Identify which cell holds the provided text, then report its (X, Y) central coordinate. 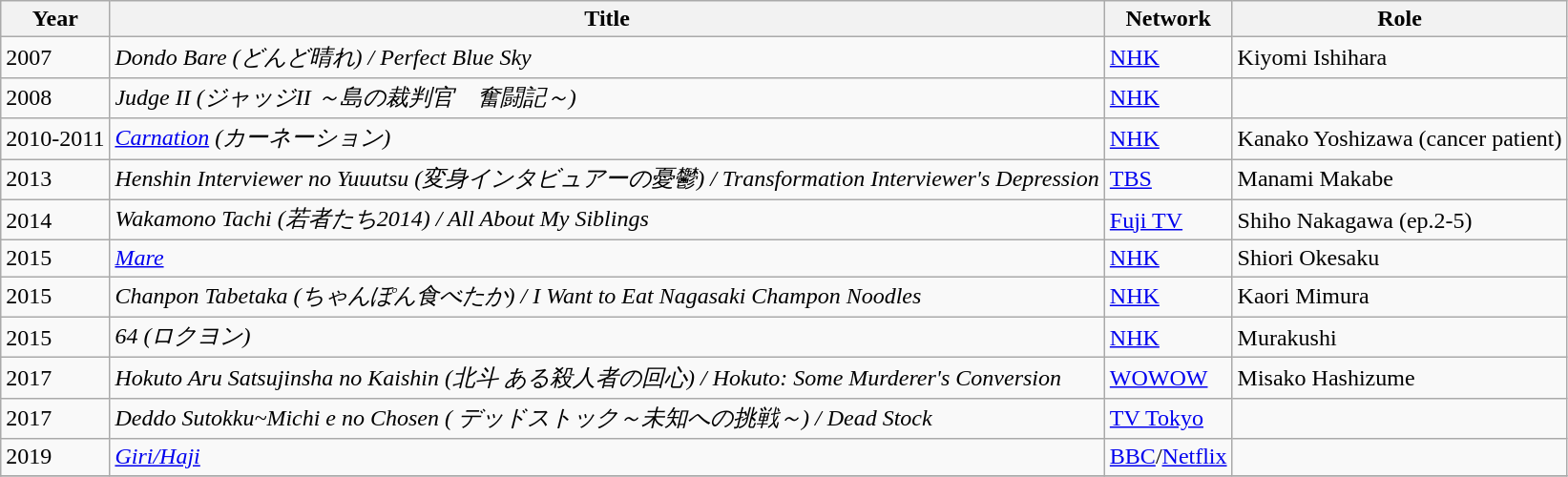
Chanpon Tabetaka (ちゃんぽん食べたか) / I Want to Eat Nagasaki Champon Noodles (607, 298)
64 (ロクヨン) (607, 338)
2008 (55, 97)
Judge II (ジャッジII ～島の裁判官 奮闘記～) (607, 97)
Kaori Mimura (1399, 298)
Year (55, 19)
Giri/Haji (607, 457)
Deddo Sutokku~Michi e no Chosen ( デッドストック～未知への挑戦～) / Dead Stock (607, 418)
Shiho Nakagawa (ep.2-5) (1399, 219)
Murakushi (1399, 338)
Fuji TV (1168, 219)
TBS (1168, 179)
Henshin Interviewer no Yuuutsu (変身インタビュアーの憂鬱) / Transformation Interviewer's Depression (607, 179)
2014 (55, 219)
Carnation (カーネーション) (607, 139)
BBC/Netflix (1168, 457)
Network (1168, 19)
2019 (55, 457)
TV Tokyo (1168, 418)
Kiyomi Ishihara (1399, 57)
Manami Makabe (1399, 179)
Dondo Bare (どんど晴れ) / Perfect Blue Sky (607, 57)
Mare (607, 259)
Title (607, 19)
2007 (55, 57)
WOWOW (1168, 378)
2013 (55, 179)
2010-2011 (55, 139)
Misako Hashizume (1399, 378)
Wakamono Tachi (若者たち2014) / All About My Siblings (607, 219)
Kanako Yoshizawa (cancer patient) (1399, 139)
Shiori Okesaku (1399, 259)
Hokuto Aru Satsujinsha no Kaishin (北斗 ある殺人者の回心) / Hokuto: Some Murderer's Conversion (607, 378)
Role (1399, 19)
